Output the (X, Y) coordinate of the center of the cell containing the given text.  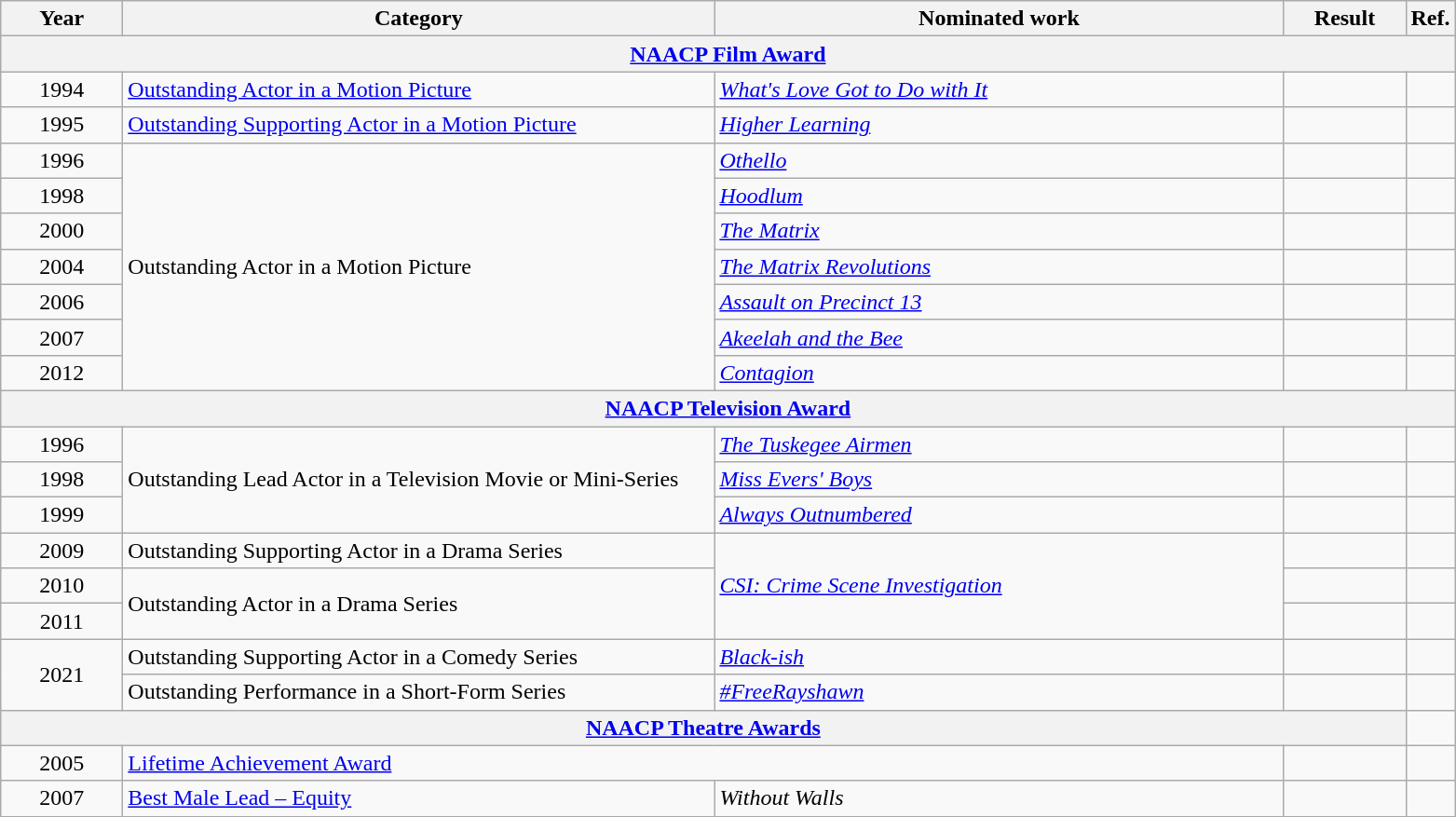
Hoodlum (999, 196)
Outstanding Supporting Actor in a Comedy Series (419, 657)
Best Male Lead – Equity (419, 798)
1999 (61, 515)
#FreeRayshawn (999, 692)
Assault on Precinct 13 (999, 302)
Ref. (1431, 19)
Outstanding Supporting Actor in a Motion Picture (419, 125)
Lifetime Achievement Award (703, 763)
The Tuskegee Airmen (999, 444)
2006 (61, 302)
The Matrix Revolutions (999, 266)
What's Love Got to Do with It (999, 89)
Always Outnumbered (999, 515)
Outstanding Performance in a Short-Form Series (419, 692)
Outstanding Supporting Actor in a Drama Series (419, 551)
1995 (61, 125)
2021 (61, 674)
2000 (61, 231)
Othello (999, 160)
1994 (61, 89)
Year (61, 19)
2004 (61, 266)
Outstanding Actor in a Drama Series (419, 604)
Black-ish (999, 657)
Nominated work (999, 19)
NAACP Theatre Awards (703, 728)
Category (419, 19)
2010 (61, 586)
Outstanding Lead Actor in a Television Movie or Mini-Series (419, 480)
2012 (61, 373)
CSI: Crime Scene Investigation (999, 586)
2011 (61, 621)
2005 (61, 763)
NAACP Television Award (728, 408)
Akeelah and the Bee (999, 337)
Higher Learning (999, 125)
2009 (61, 551)
NAACP Film Award (728, 54)
The Matrix (999, 231)
Contagion (999, 373)
Miss Evers' Boys (999, 480)
Without Walls (999, 798)
Result (1345, 19)
